Scan for the cell matching the given text and deliver its [X, Y] coordinate at center. 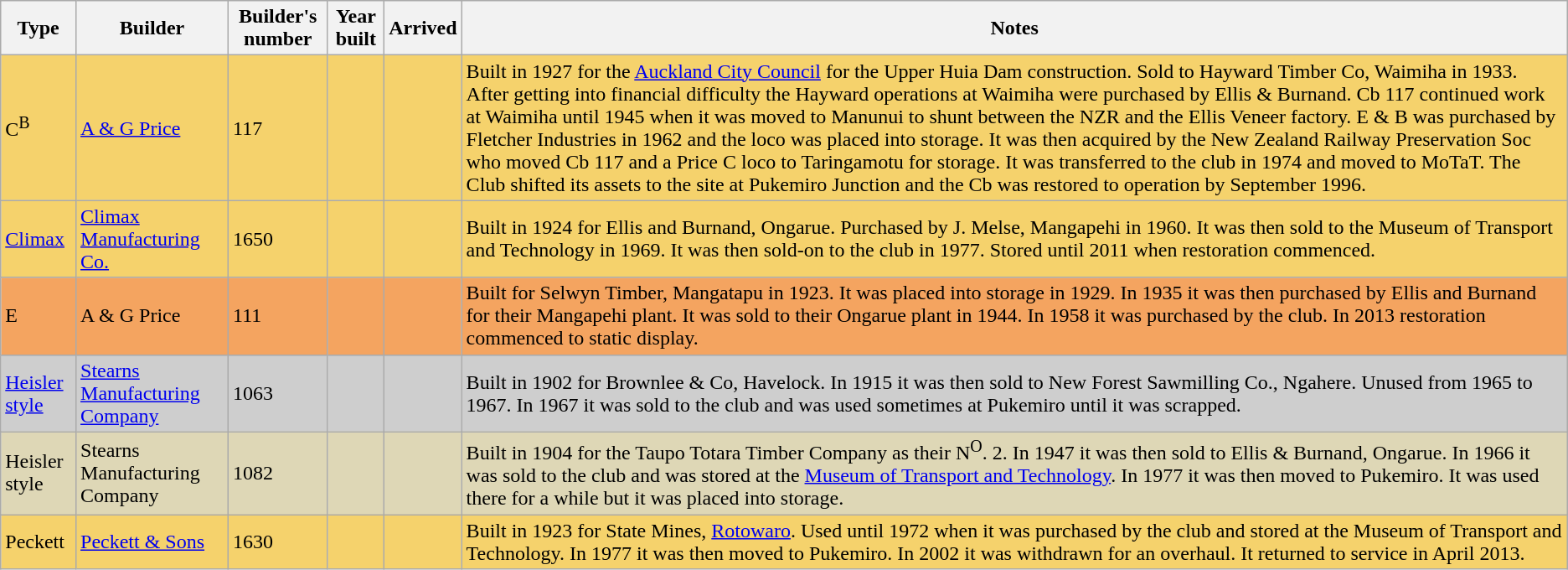
Climax [39, 239]
Type [39, 28]
111 [278, 316]
Climax Manufacturing Co. [152, 239]
CB [39, 127]
1650 [278, 239]
Notes [1014, 28]
Year built [356, 28]
Peckett [39, 541]
Arrived [423, 28]
1630 [278, 541]
1082 [278, 473]
Builder [152, 28]
Peckett & Sons [152, 541]
Builder's number [278, 28]
117 [278, 127]
1063 [278, 393]
E [39, 316]
